Determine the (X, Y) coordinate at the center of the cell enclosing the given text.  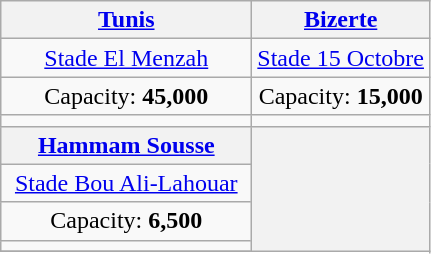
Capacity: 15,000 (341, 96)
Capacity: 6,500 (126, 221)
Hammam Sousse (126, 145)
Tunis (126, 20)
Capacity: 45,000 (126, 96)
Stade El Menzah (126, 58)
Bizerte (341, 20)
Stade Bou Ali-Lahouar (126, 183)
Stade 15 Octobre (341, 58)
